Find where the given text appears and provide that cell's center as (x, y) coordinate. 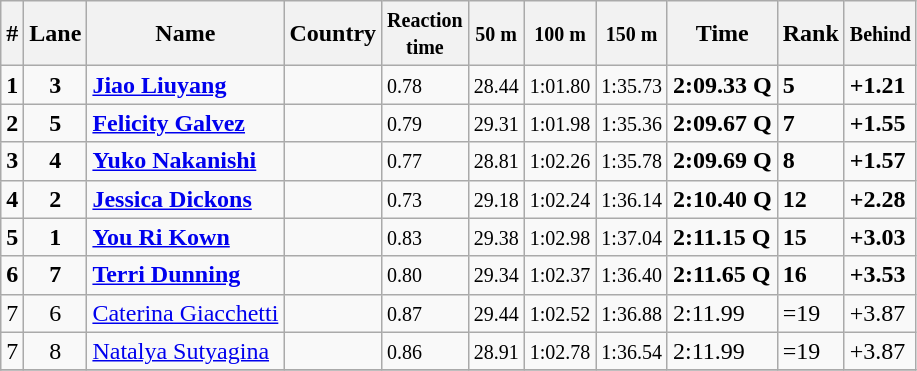
1:02.24 (560, 199)
1:02.78 (560, 351)
29.34 (496, 275)
0.87 (426, 313)
Terri Dunning (186, 275)
28.44 (496, 85)
0.86 (426, 351)
1:36.88 (632, 313)
2:09.69 Q (722, 161)
29.38 (496, 237)
16 (810, 275)
1:36.54 (632, 351)
Lane (56, 34)
2:11.65 Q (722, 275)
+1.21 (880, 85)
Country (333, 34)
Rank (810, 34)
0.83 (426, 237)
1:02.98 (560, 237)
You Ri Kown (186, 237)
0.80 (426, 275)
Natalya Sutyagina (186, 351)
Time (722, 34)
Jessica Dickons (186, 199)
15 (810, 237)
Jiao Liuyang (186, 85)
1:37.04 (632, 237)
50 m (496, 34)
1:02.26 (560, 161)
100 m (560, 34)
+1.57 (880, 161)
29.18 (496, 199)
1:02.52 (560, 313)
# (12, 34)
+3.03 (880, 237)
0.77 (426, 161)
+2.28 (880, 199)
+3.53 (880, 275)
28.81 (496, 161)
29.31 (496, 123)
1:35.78 (632, 161)
Behind (880, 34)
0.79 (426, 123)
2:11.15 Q (722, 237)
1:36.40 (632, 275)
Name (186, 34)
29.44 (496, 313)
Felicity Galvez (186, 123)
2:09.33 Q (722, 85)
0.73 (426, 199)
1:01.98 (560, 123)
2:09.67 Q (722, 123)
1:35.36 (632, 123)
12 (810, 199)
1:02.37 (560, 275)
1:36.14 (632, 199)
Caterina Giacchetti (186, 313)
0.78 (426, 85)
Yuko Nakanishi (186, 161)
Reactiontime (426, 34)
1:35.73 (632, 85)
1:01.80 (560, 85)
150 m (632, 34)
2:10.40 Q (722, 199)
28.91 (496, 351)
+1.55 (880, 123)
